Provide the [x, y] coordinate of the cell's center where the given text is located.  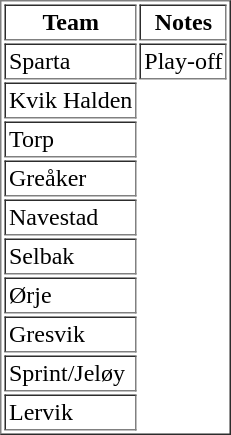
Sparta [70, 62]
Sprint/Jeløy [70, 374]
Greåker [70, 178]
Kvik Halden [70, 100]
Team [70, 22]
Navestad [70, 218]
Selbak [70, 256]
Ørje [70, 296]
Play-off [184, 62]
Notes [184, 22]
Gresvik [70, 334]
Lervik [70, 412]
Torp [70, 140]
